Return (X, Y) of the center of cell containing provided text 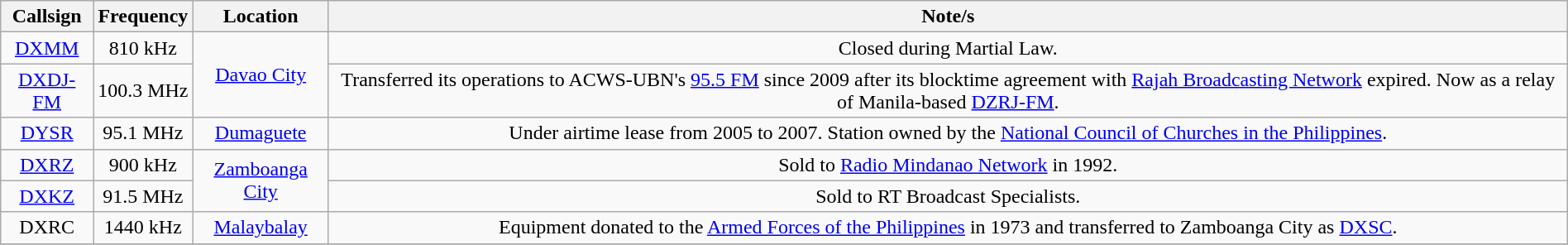
900 kHz (143, 165)
810 kHz (143, 48)
Malaybalay (261, 228)
Note/s (948, 17)
DXRC (47, 228)
Location (261, 17)
DXDJ-FM (47, 91)
Dumaguete (261, 133)
DXRZ (47, 165)
DXMM (47, 48)
Zamboanga City (261, 180)
Sold to RT Broadcast Specialists. (948, 196)
Frequency (143, 17)
100.3 MHz (143, 91)
Under airtime lease from 2005 to 2007. Station owned by the National Council of Churches in the Philippines. (948, 133)
Closed during Martial Law. (948, 48)
Callsign (47, 17)
Davao City (261, 74)
DYSR (47, 133)
95.1 MHz (143, 133)
1440 kHz (143, 228)
Equipment donated to the Armed Forces of the Philippines in 1973 and transferred to Zamboanga City as DXSC. (948, 228)
DXKZ (47, 196)
Sold to Radio Mindanao Network in 1992. (948, 165)
91.5 MHz (143, 196)
